Capture the cell that displays the provided text and extract its (X, Y) central coordinate. 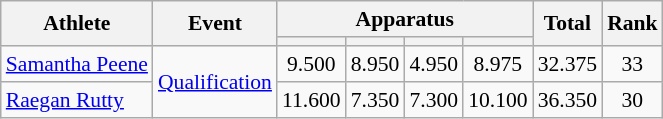
30 (632, 100)
8.975 (498, 64)
7.350 (376, 100)
32.375 (568, 64)
Samantha Peene (77, 64)
8.950 (376, 64)
7.300 (434, 100)
Total (568, 24)
9.500 (312, 64)
10.100 (498, 100)
36.350 (568, 100)
4.950 (434, 64)
Event (215, 24)
33 (632, 64)
11.600 (312, 100)
Raegan Rutty (77, 100)
Athlete (77, 24)
Qualification (215, 82)
Rank (632, 24)
Apparatus (405, 19)
